Capture the cell that displays the provided text and extract its (x, y) central coordinate. 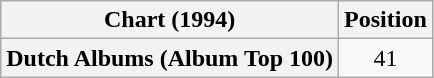
Chart (1994) (170, 20)
Position (386, 20)
Dutch Albums (Album Top 100) (170, 58)
41 (386, 58)
